Scan for the cell matching the given text and deliver its (x, y) coordinate at center. 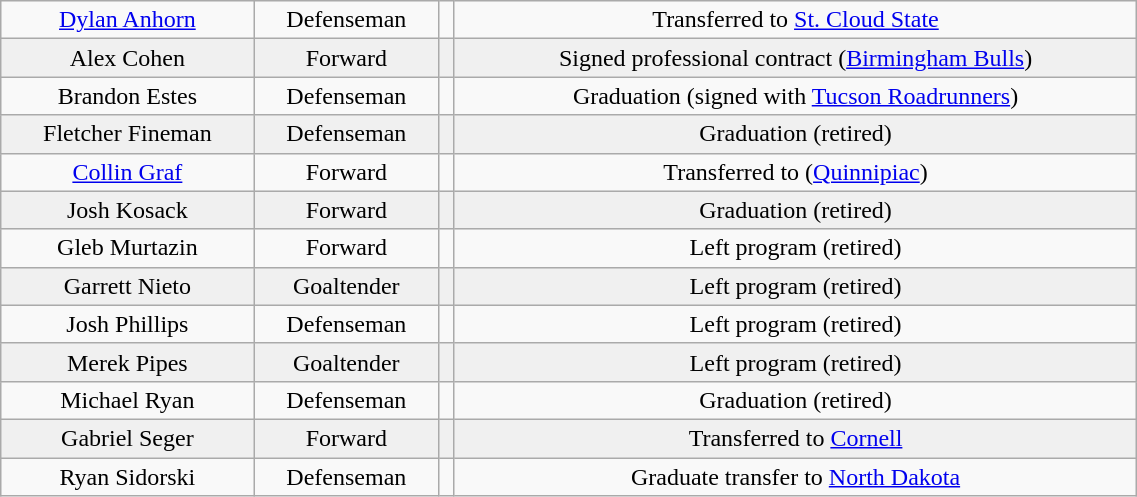
Fletcher Fineman (128, 134)
Michael Ryan (128, 400)
Transferred to (Quinnipiac) (796, 172)
Merek Pipes (128, 362)
Collin Graf (128, 172)
Garrett Nieto (128, 286)
Ryan Sidorski (128, 477)
Signed professional contract (Birmingham Bulls) (796, 58)
Brandon Estes (128, 96)
Gabriel Seger (128, 438)
Alex Cohen (128, 58)
Transferred to St. Cloud State (796, 20)
Graduate transfer to North Dakota (796, 477)
Graduation (signed with Tucson Roadrunners) (796, 96)
Josh Phillips (128, 324)
Josh Kosack (128, 210)
Dylan Anhorn (128, 20)
Gleb Murtazin (128, 248)
Transferred to Cornell (796, 438)
